Search for the cell housing the specified text and yield its [x, y] center coordinate. 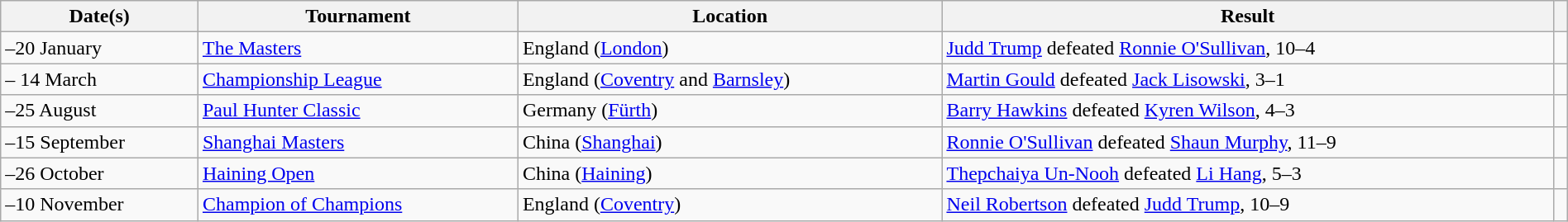
– 14 March [99, 79]
–25 August [99, 111]
Thepchaiya Un-Nooh defeated Li Hang, 5–3 [1247, 173]
Date(s) [99, 17]
Martin Gould defeated Jack Lisowski, 3–1 [1247, 79]
–20 January [99, 48]
Haining Open [357, 173]
China (Shanghai) [729, 142]
Neil Robertson defeated Judd Trump, 10–9 [1247, 205]
Paul Hunter Classic [357, 111]
Ronnie O'Sullivan defeated Shaun Murphy, 11–9 [1247, 142]
Shanghai Masters [357, 142]
Tournament [357, 17]
Judd Trump defeated Ronnie O'Sullivan, 10–4 [1247, 48]
Championship League [357, 79]
England (Coventry) [729, 205]
–15 September [99, 142]
Germany (Fürth) [729, 111]
Location [729, 17]
–26 October [99, 173]
Barry Hawkins defeated Kyren Wilson, 4–3 [1247, 111]
Result [1247, 17]
–10 November [99, 205]
China (Haining) [729, 173]
Champion of Champions [357, 205]
England (London) [729, 48]
The Masters [357, 48]
England (Coventry and Barnsley) [729, 79]
